Search for the cell housing the specified text and yield its (x, y) center coordinate. 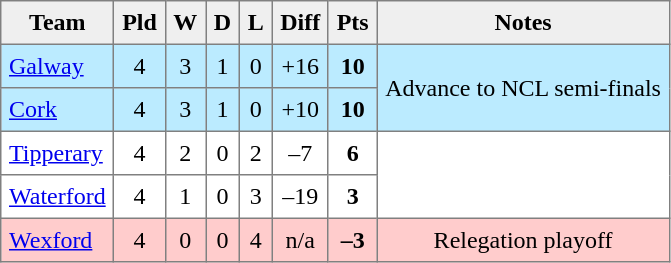
D (223, 23)
+10 (300, 110)
+16 (300, 66)
W (185, 23)
6 (352, 153)
Advance to NCL semi-finals (523, 88)
Pld (140, 23)
–7 (300, 153)
Wexford (58, 240)
–19 (300, 197)
Galway (58, 66)
Tipperary (58, 153)
Pts (352, 23)
Waterford (58, 197)
Notes (523, 23)
Relegation playoff (523, 240)
n/a (300, 240)
Team (58, 23)
–3 (352, 240)
Diff (300, 23)
L (256, 23)
Cork (58, 110)
